Search for the cell housing the specified text and yield its (X, Y) center coordinate. 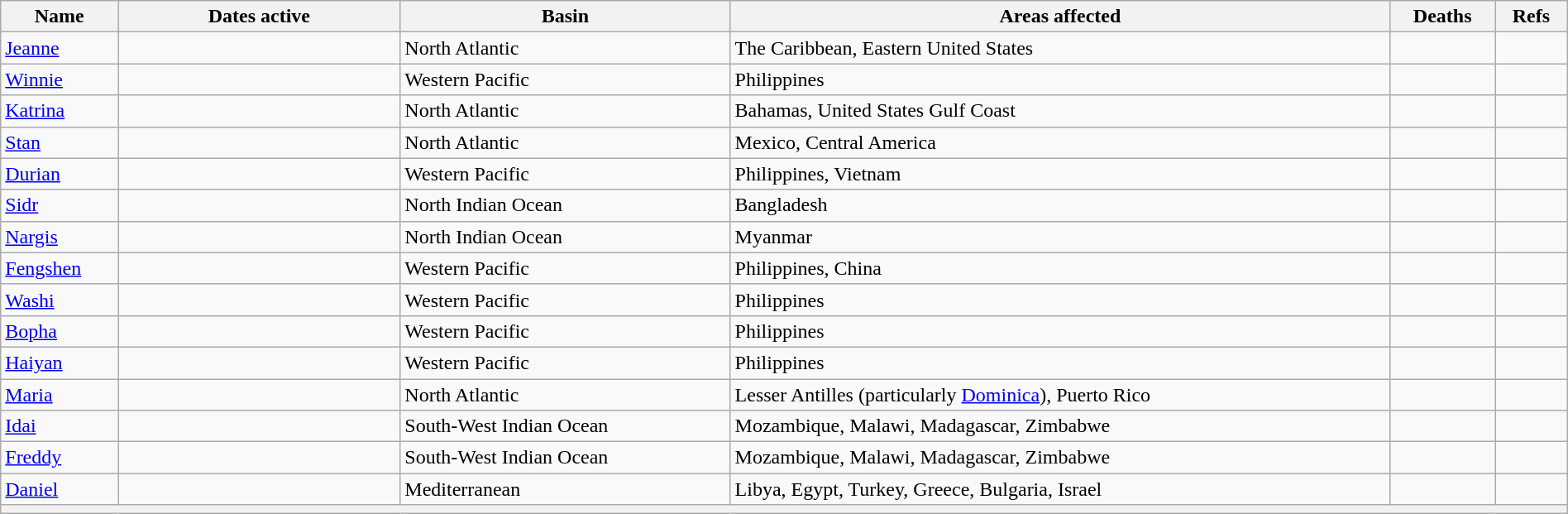
Refs (1532, 17)
The Caribbean, Eastern United States (1060, 48)
Maria (60, 395)
Bangladesh (1060, 205)
Sidr (60, 205)
Stan (60, 142)
Name (60, 17)
Mediterranean (566, 489)
Myanmar (1060, 237)
Washi (60, 300)
Daniel (60, 489)
Lesser Antilles (particularly Dominica), Puerto Rico (1060, 395)
Fengshen (60, 268)
Winnie (60, 79)
Nargis (60, 237)
Freddy (60, 458)
Idai (60, 426)
Libya, Egypt, Turkey, Greece, Bulgaria, Israel (1060, 489)
Jeanne (60, 48)
Bahamas, United States Gulf Coast (1060, 111)
Mexico, Central America (1060, 142)
Basin (566, 17)
Durian (60, 174)
Areas affected (1060, 17)
Philippines, China (1060, 268)
Bopha (60, 331)
Katrina (60, 111)
Haiyan (60, 363)
Dates active (260, 17)
Philippines, Vietnam (1060, 174)
Deaths (1442, 17)
